Locate the cell with the specified text and output its [X, Y] center coordinate. 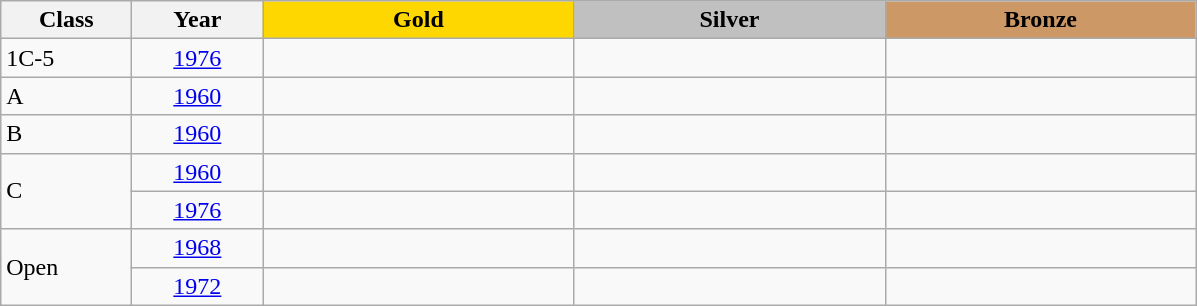
B [66, 134]
Class [66, 20]
1C-5 [66, 58]
1968 [198, 248]
A [66, 96]
Silver [730, 20]
Year [198, 20]
Open [66, 267]
1972 [198, 286]
Bronze [1040, 20]
Gold [418, 20]
C [66, 191]
